Return the (x, y) coordinate for the center point of the cell that contains the specified text.  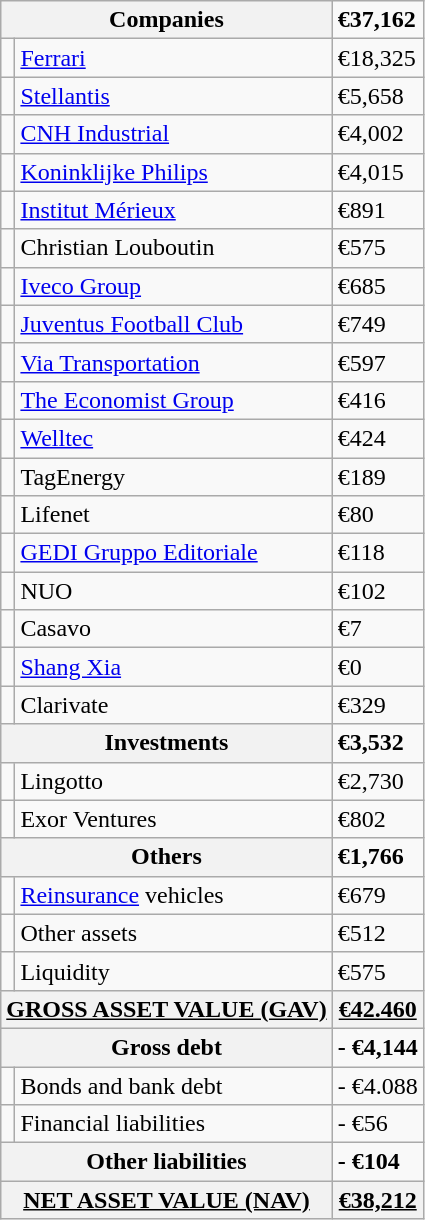
€118 (378, 553)
Gross debt (166, 1047)
NUO (174, 591)
Ferrari (174, 58)
€42.460 (378, 1009)
€5,658 (378, 96)
Iveco Group (174, 286)
Via Transportation (174, 362)
Lingotto (174, 781)
Koninklijke Philips (174, 172)
€802 (378, 819)
Juventus Football Club (174, 324)
€329 (378, 705)
NET ASSET VALUE (NAV) (166, 1200)
€3,532 (378, 743)
Reinsurance vehicles (174, 895)
Stellantis (174, 96)
- €104 (378, 1162)
TagEnergy (174, 477)
€4,015 (378, 172)
€749 (378, 324)
Financial liabilities (174, 1124)
CNH Industrial (174, 134)
€416 (378, 400)
€18,325 (378, 58)
Liquidity (174, 971)
Lifenet (174, 515)
Christian Louboutin (174, 248)
€0 (378, 667)
€679 (378, 895)
€891 (378, 210)
GROSS ASSET VALUE (GAV) (166, 1009)
€685 (378, 286)
GEDI Gruppo Editoriale (174, 553)
€597 (378, 362)
Others (166, 857)
Clarivate (174, 705)
€38,212 (378, 1200)
€4,002 (378, 134)
€189 (378, 477)
Investments (166, 743)
Companies (166, 20)
€80 (378, 515)
- €56 (378, 1124)
Other liabilities (166, 1162)
Casavo (174, 629)
Shang Xia (174, 667)
€2,730 (378, 781)
€424 (378, 438)
The Economist Group (174, 400)
Institut Mérieux (174, 210)
Welltec (174, 438)
Other assets (174, 933)
€37,162 (378, 20)
- €4,144 (378, 1047)
€102 (378, 591)
- €4.088 (378, 1085)
€1,766 (378, 857)
Bonds and bank debt (174, 1085)
Exor Ventures (174, 819)
€7 (378, 629)
€512 (378, 933)
